For the text-containing cell, return its midpoint in [X, Y] coordinate format. 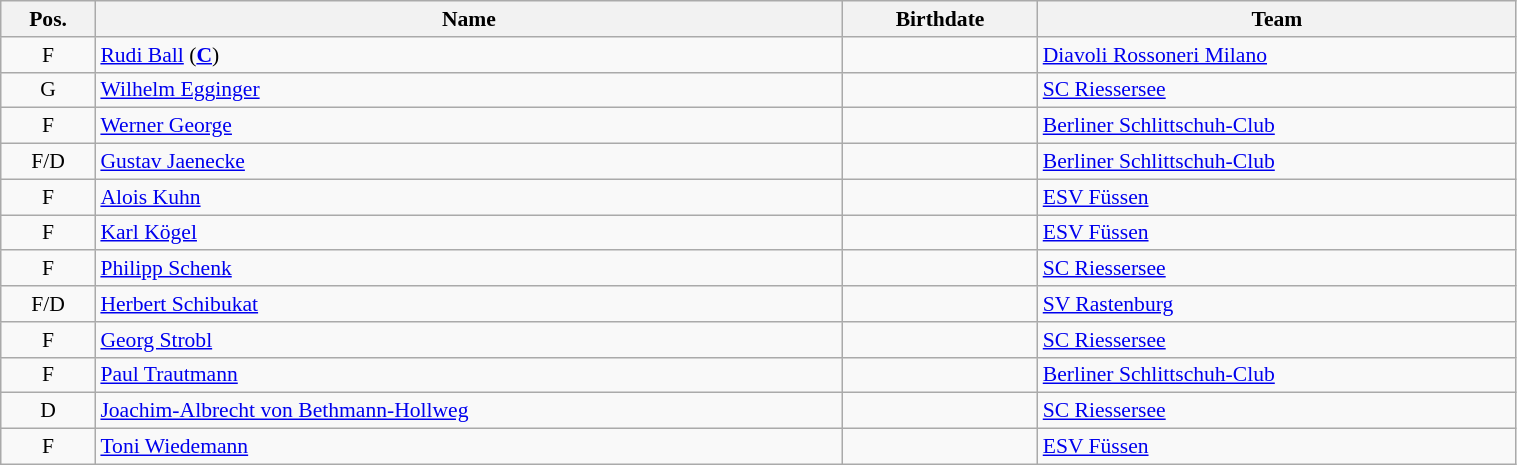
Gustav Jaenecke [468, 162]
Rudi Ball (C) [468, 55]
Birthdate [940, 19]
Toni Wiedemann [468, 447]
Werner George [468, 126]
Georg Strobl [468, 340]
Name [468, 19]
SV Rastenburg [1277, 304]
Wilhelm Egginger [468, 90]
Joachim-Albrecht von Bethmann-Hollweg [468, 411]
Alois Kuhn [468, 197]
G [48, 90]
Diavoli Rossoneri Milano [1277, 55]
Herbert Schibukat [468, 304]
D [48, 411]
Pos. [48, 19]
Philipp Schenk [468, 269]
Paul Trautmann [468, 375]
Karl Kögel [468, 233]
Team [1277, 19]
